Locate the cell with the specified text and output its [x, y] center coordinate. 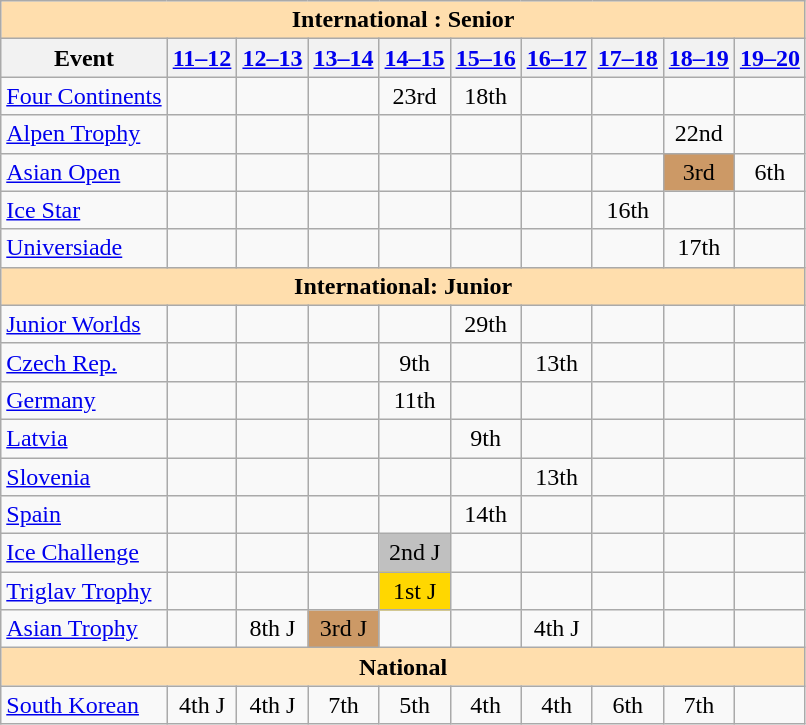
16th [628, 210]
14–15 [414, 58]
Event [84, 58]
Ice Challenge [84, 553]
16–17 [556, 58]
Four Continents [84, 96]
11th [414, 400]
Asian Open [84, 172]
Latvia [84, 438]
5th [414, 705]
Junior Worlds [84, 324]
22nd [698, 134]
23rd [414, 96]
13–14 [344, 58]
15–16 [486, 58]
3rd [698, 172]
Czech Rep. [84, 362]
14th [486, 515]
18–19 [698, 58]
1st J [414, 591]
29th [486, 324]
Ice Star [84, 210]
8th J [272, 629]
17th [698, 248]
Universiade [84, 248]
Spain [84, 515]
Triglav Trophy [84, 591]
11–12 [202, 58]
Alpen Trophy [84, 134]
17–18 [628, 58]
Slovenia [84, 477]
12–13 [272, 58]
International: Junior [404, 286]
2nd J [414, 553]
International : Senior [404, 20]
3rd J [344, 629]
19–20 [770, 58]
Germany [84, 400]
18th [486, 96]
National [404, 667]
South Korean [84, 705]
Asian Trophy [84, 629]
